Pinpoint the cell where the given text exists, returning its (X, Y) midpoint coordinate. 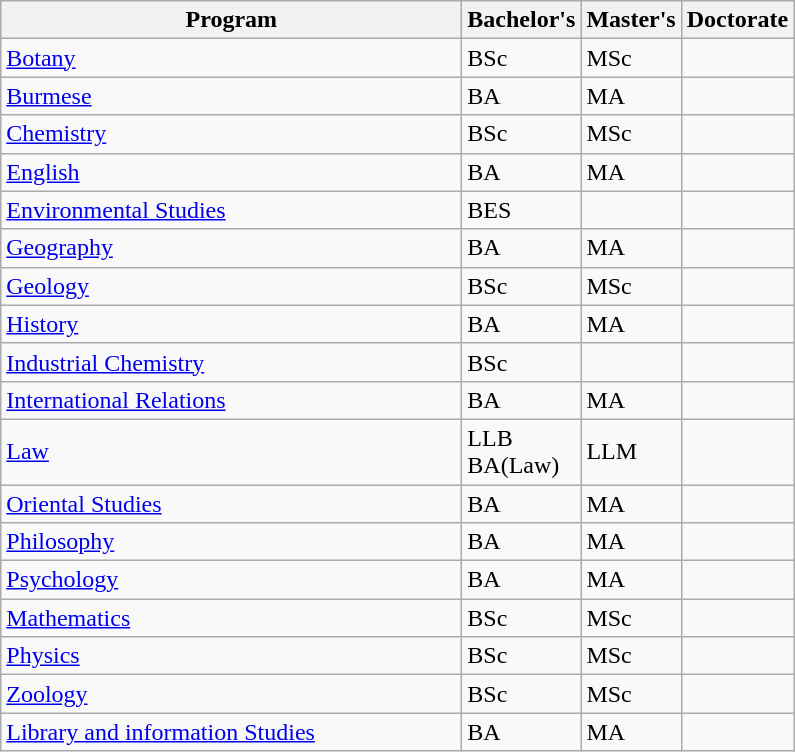
International Relations (232, 400)
Mathematics (232, 618)
Physics (232, 656)
Philosophy (232, 542)
History (232, 324)
LLBBA(Law) (522, 452)
Environmental Studies (232, 210)
Doctorate (737, 20)
Program (232, 20)
BES (522, 210)
Zoology (232, 694)
Psychology (232, 580)
Library and information Studies (232, 732)
Geography (232, 248)
Master's (631, 20)
Oriental Studies (232, 503)
English (232, 172)
LLM (631, 452)
Chemistry (232, 134)
Law (232, 452)
Burmese (232, 96)
Geology (232, 286)
Botany (232, 58)
Industrial Chemistry (232, 362)
Bachelor's (522, 20)
